Identify which cell holds the provided text, then report its [x, y] central coordinate. 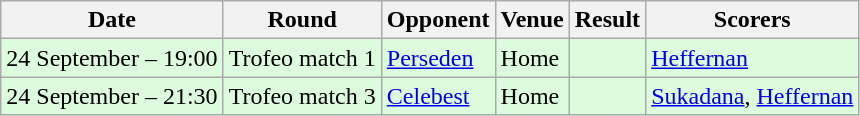
Trofeo match 1 [302, 58]
Venue [532, 20]
24 September – 19:00 [112, 58]
Opponent [438, 20]
Heffernan [752, 58]
Sukadana, Heffernan [752, 96]
Result [607, 20]
Date [112, 20]
Scorers [752, 20]
Celebest [438, 96]
Perseden [438, 58]
Round [302, 20]
Trofeo match 3 [302, 96]
24 September – 21:30 [112, 96]
